Search for the cell housing the specified text and yield its (x, y) center coordinate. 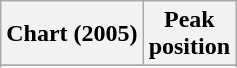
Chart (2005) (72, 34)
Peakposition (189, 34)
